Capture the cell that displays the provided text and extract its (X, Y) central coordinate. 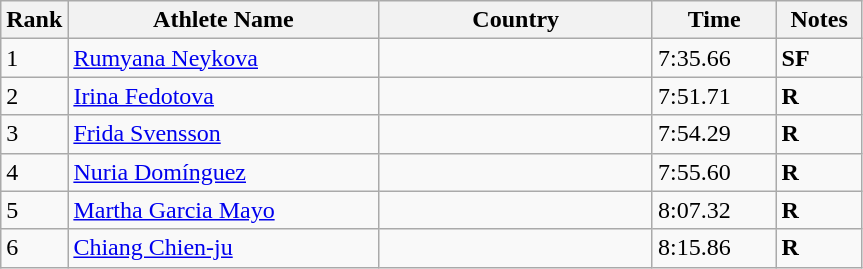
Time (714, 20)
7:55.60 (714, 172)
6 (34, 248)
5 (34, 210)
3 (34, 134)
Chiang Chien-ju (224, 248)
8:07.32 (714, 210)
Country (516, 20)
7:35.66 (714, 58)
Rumyana Neykova (224, 58)
Nuria Domínguez (224, 172)
Notes (819, 20)
SF (819, 58)
2 (34, 96)
1 (34, 58)
Athlete Name (224, 20)
Rank (34, 20)
7:51.71 (714, 96)
4 (34, 172)
8:15.86 (714, 248)
7:54.29 (714, 134)
Martha Garcia Mayo (224, 210)
Irina Fedotova (224, 96)
Frida Svensson (224, 134)
